Provide the [x, y] coordinate of the cell's center where the given text is located.  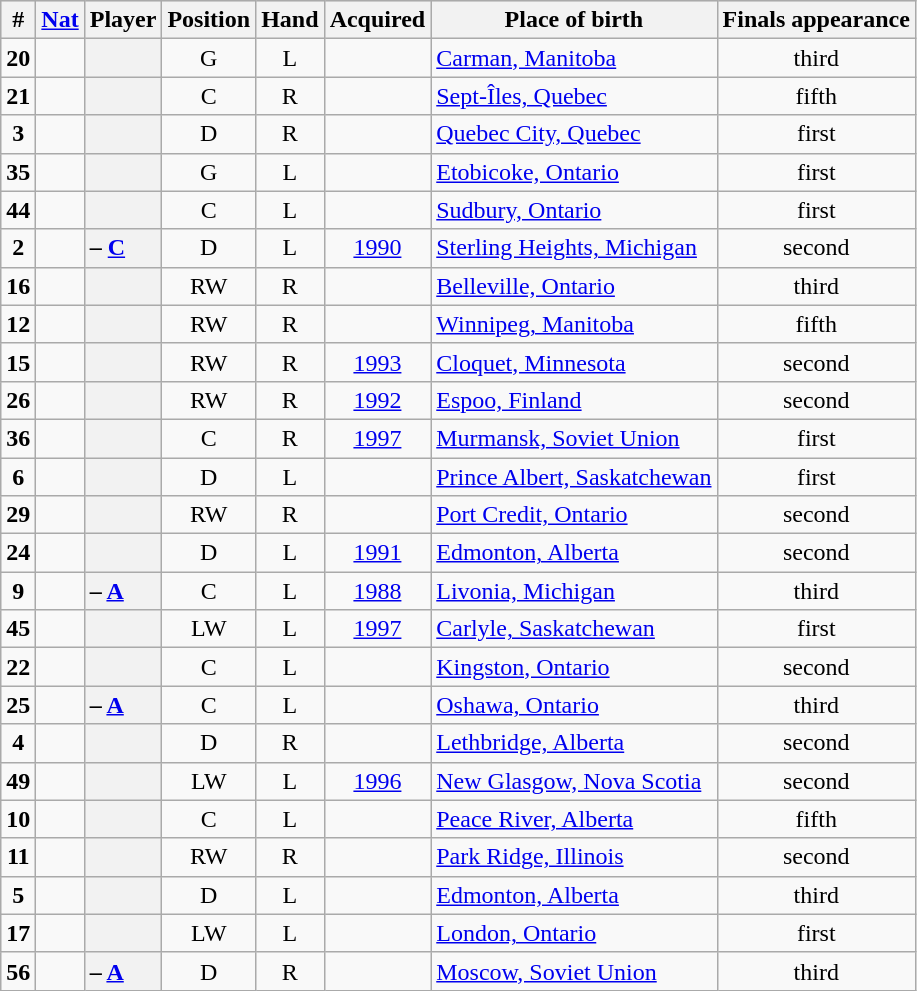
Oshawa, Ontario [574, 705]
New Glasgow, Nova Scotia [574, 781]
Acquired [378, 20]
16 [18, 286]
Cloquet, Minnesota [574, 362]
44 [18, 210]
45 [18, 629]
Murmansk, Soviet Union [574, 438]
Espoo, Finland [574, 400]
– C [123, 248]
20 [18, 58]
Etobicoke, Ontario [574, 172]
Port Credit, Ontario [574, 515]
Quebec City, Quebec [574, 134]
Player [123, 20]
5 [18, 895]
# [18, 20]
Carlyle, Saskatchewan [574, 629]
Position [209, 20]
35 [18, 172]
56 [18, 971]
36 [18, 438]
Prince Albert, Saskatchewan [574, 477]
Belleville, Ontario [574, 286]
Winnipeg, Manitoba [574, 324]
London, Ontario [574, 933]
15 [18, 362]
3 [18, 134]
2 [18, 248]
1991 [378, 553]
1992 [378, 400]
Lethbridge, Alberta [574, 743]
21 [18, 96]
Hand [290, 20]
Park Ridge, Illinois [574, 857]
49 [18, 781]
Place of birth [574, 20]
Kingston, Ontario [574, 667]
Sept-Îles, Quebec [574, 96]
9 [18, 591]
29 [18, 515]
1988 [378, 591]
6 [18, 477]
17 [18, 933]
26 [18, 400]
22 [18, 667]
24 [18, 553]
Sudbury, Ontario [574, 210]
11 [18, 857]
1993 [378, 362]
25 [18, 705]
Carman, Manitoba [574, 58]
Peace River, Alberta [574, 819]
Finals appearance [816, 20]
Moscow, Soviet Union [574, 971]
1990 [378, 248]
Livonia, Michigan [574, 591]
1996 [378, 781]
12 [18, 324]
4 [18, 743]
Nat [60, 20]
Sterling Heights, Michigan [574, 248]
10 [18, 819]
